Return the (X, Y) coordinate for the center point of the cell that contains the specified text.  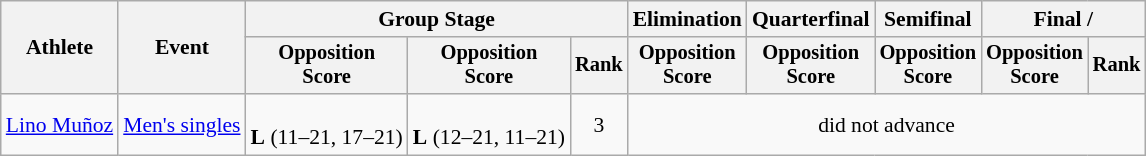
Elimination (688, 19)
L (11–21, 17–21) (327, 124)
Semifinal (928, 19)
Lino Muñoz (60, 124)
did not advance (887, 124)
Quarterfinal (811, 19)
L (12–21, 11–21) (489, 124)
Final / (1063, 19)
Group Stage (437, 19)
Event (182, 48)
3 (599, 124)
Athlete (60, 48)
Men's singles (182, 124)
